Determine the [X, Y] coordinate at the center of the cell enclosing the given text.  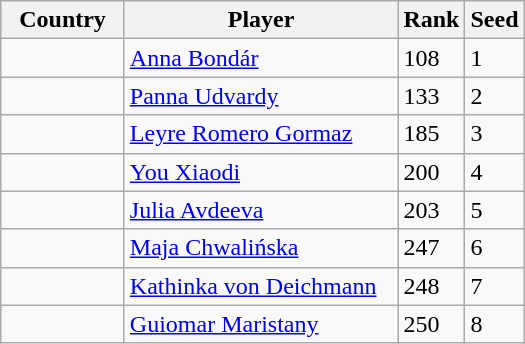
248 [432, 286]
Guiomar Maristany [261, 324]
Maja Chwalińska [261, 248]
200 [432, 172]
Rank [432, 20]
2 [494, 96]
108 [432, 58]
4 [494, 172]
5 [494, 210]
203 [432, 210]
Panna Udvardy [261, 96]
Kathinka von Deichmann [261, 286]
3 [494, 134]
7 [494, 286]
Player [261, 20]
133 [432, 96]
Julia Avdeeva [261, 210]
Country [63, 20]
Seed [494, 20]
1 [494, 58]
8 [494, 324]
You Xiaodi [261, 172]
250 [432, 324]
Anna Bondár [261, 58]
Leyre Romero Gormaz [261, 134]
6 [494, 248]
247 [432, 248]
185 [432, 134]
